Return [X, Y] of the center of cell containing provided text 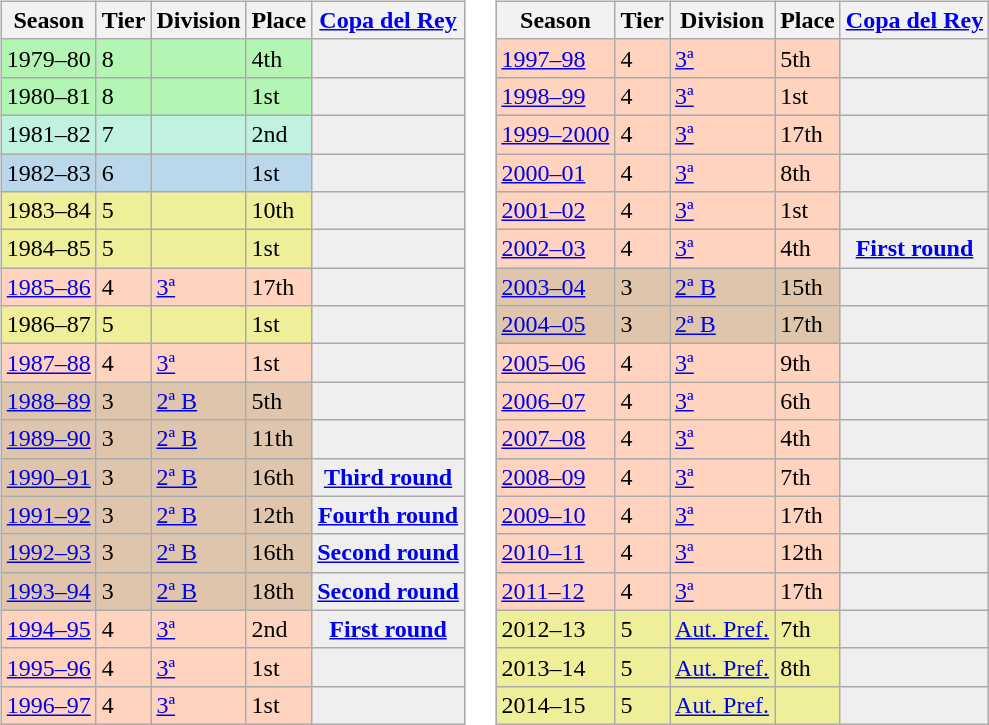
1986–87 [48, 325]
1984–85 [48, 249]
1994–95 [48, 629]
2008–09 [556, 477]
9th [808, 363]
2014–15 [556, 705]
1997–98 [556, 58]
2010–11 [556, 553]
1987–88 [48, 363]
15th [808, 287]
2009–10 [556, 515]
1989–90 [48, 439]
1991–92 [48, 515]
10th [279, 211]
11th [279, 439]
6th [808, 401]
Fourth round [388, 515]
1983–84 [48, 211]
2001–02 [556, 211]
1995–96 [48, 667]
1990–91 [48, 477]
2007–08 [556, 439]
1981–82 [48, 134]
1998–99 [556, 96]
2004–05 [556, 325]
1992–93 [48, 553]
1999–2000 [556, 134]
2006–07 [556, 401]
1980–81 [48, 96]
1988–89 [48, 401]
2002–03 [556, 249]
1979–80 [48, 58]
2013–14 [556, 667]
1996–97 [48, 705]
2005–06 [556, 363]
2011–12 [556, 591]
2003–04 [556, 287]
6 [124, 173]
1993–94 [48, 591]
7 [124, 134]
1982–83 [48, 173]
1985–86 [48, 287]
Third round [388, 477]
18th [279, 591]
2000–01 [556, 173]
2012–13 [556, 629]
